Search for the cell housing the specified text and yield its [x, y] center coordinate. 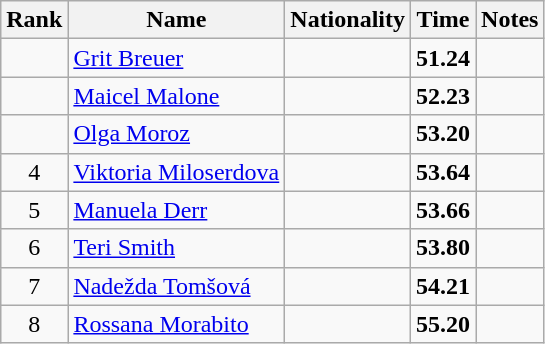
Teri Smith [176, 248]
4 [34, 172]
53.64 [444, 172]
52.23 [444, 96]
Manuela Derr [176, 210]
53.20 [444, 134]
5 [34, 210]
Notes [510, 20]
53.80 [444, 248]
Time [444, 20]
54.21 [444, 286]
Olga Moroz [176, 134]
53.66 [444, 210]
51.24 [444, 58]
55.20 [444, 324]
Grit Breuer [176, 58]
6 [34, 248]
Viktoria Miloserdova [176, 172]
Name [176, 20]
Nationality [348, 20]
Rank [34, 20]
Rossana Morabito [176, 324]
Nadežda Tomšová [176, 286]
7 [34, 286]
8 [34, 324]
Maicel Malone [176, 96]
